Pinpoint the cell where the given text exists, returning its (x, y) midpoint coordinate. 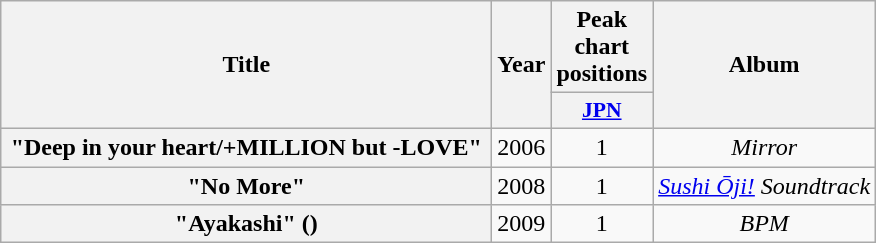
JPN (602, 111)
2006 (522, 147)
BPM (764, 224)
Peak chart positions (602, 47)
2008 (522, 185)
Album (764, 65)
"Deep in your heart/+MILLION but -LOVE" (246, 147)
2009 (522, 224)
"Ayakashi" () (246, 224)
Mirror (764, 147)
"No More" (246, 185)
Sushi Ōji! Soundtrack (764, 185)
Year (522, 65)
Title (246, 65)
